Locate the cell with the specified text and output its [x, y] center coordinate. 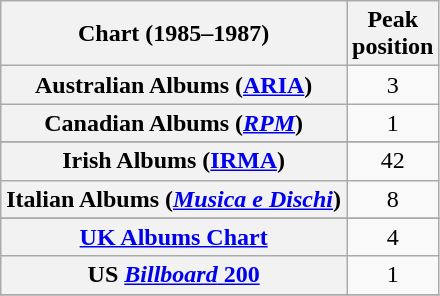
Italian Albums (Musica e Dischi) [174, 199]
42 [393, 161]
Peakposition [393, 34]
UK Albums Chart [174, 237]
3 [393, 85]
Chart (1985–1987) [174, 34]
Australian Albums (ARIA) [174, 85]
8 [393, 199]
Canadian Albums (RPM) [174, 123]
US Billboard 200 [174, 275]
4 [393, 237]
Irish Albums (IRMA) [174, 161]
